For the text-containing cell, return its midpoint in (X, Y) coordinate format. 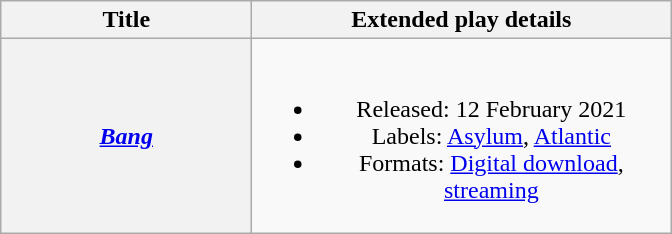
Bang (126, 136)
Released: 12 February 2021Labels: Asylum, AtlanticFormats: Digital download, streaming (462, 136)
Title (126, 20)
Extended play details (462, 20)
